Scan for the cell matching the given text and deliver its [X, Y] coordinate at center. 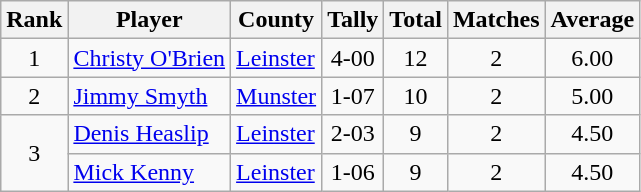
1-06 [353, 172]
2-03 [353, 134]
Average [592, 20]
Rank [34, 20]
Munster [276, 96]
Denis Heaslip [150, 134]
3 [34, 153]
1-07 [353, 96]
Player [150, 20]
Christy O'Brien [150, 58]
5.00 [592, 96]
6.00 [592, 58]
Total [416, 20]
10 [416, 96]
Jimmy Smyth [150, 96]
County [276, 20]
Matches [496, 20]
4-00 [353, 58]
1 [34, 58]
Mick Kenny [150, 172]
Tally [353, 20]
12 [416, 58]
